Return [x, y] of the center of cell containing provided text 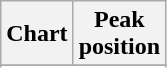
Peakposition [119, 34]
Chart [37, 34]
